Detect which cell encompasses the target text, then output its [X, Y] center coordinate. 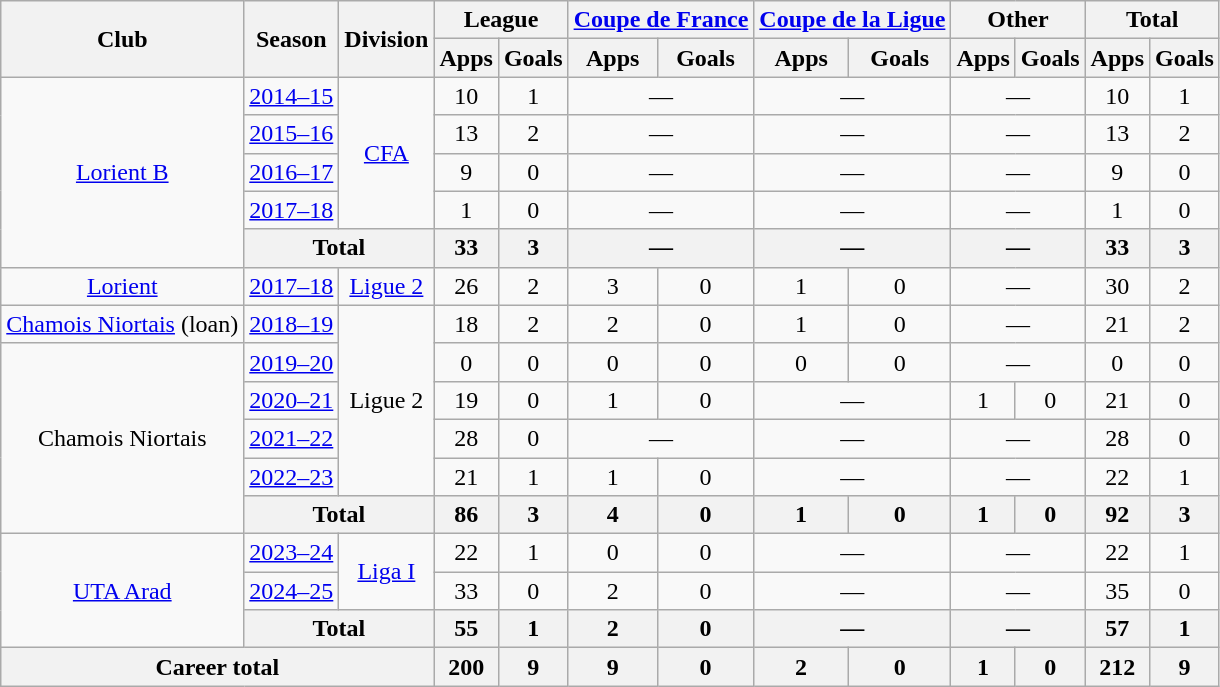
30 [1117, 286]
2024–25 [292, 591]
35 [1117, 591]
86 [466, 515]
2014–15 [292, 96]
26 [466, 286]
CFA [386, 153]
2020–21 [292, 400]
2023–24 [292, 553]
Chamois Niortais [122, 438]
2022–23 [292, 477]
Career total [218, 667]
55 [466, 629]
2021–22 [292, 438]
UTA Arad [122, 591]
212 [1117, 667]
2019–20 [292, 362]
18 [466, 324]
Other [1018, 20]
Division [386, 39]
Coupe de France [661, 20]
Club [122, 39]
Chamois Niortais (loan) [122, 324]
200 [466, 667]
2018–19 [292, 324]
Lorient B [122, 172]
Lorient [122, 286]
Season [292, 39]
Liga I [386, 572]
2016–17 [292, 172]
Coupe de la Ligue [852, 20]
League [501, 20]
2015–16 [292, 134]
92 [1117, 515]
57 [1117, 629]
19 [466, 400]
4 [612, 515]
